Return the (X, Y) coordinate for the center point of the cell that contains the specified text.  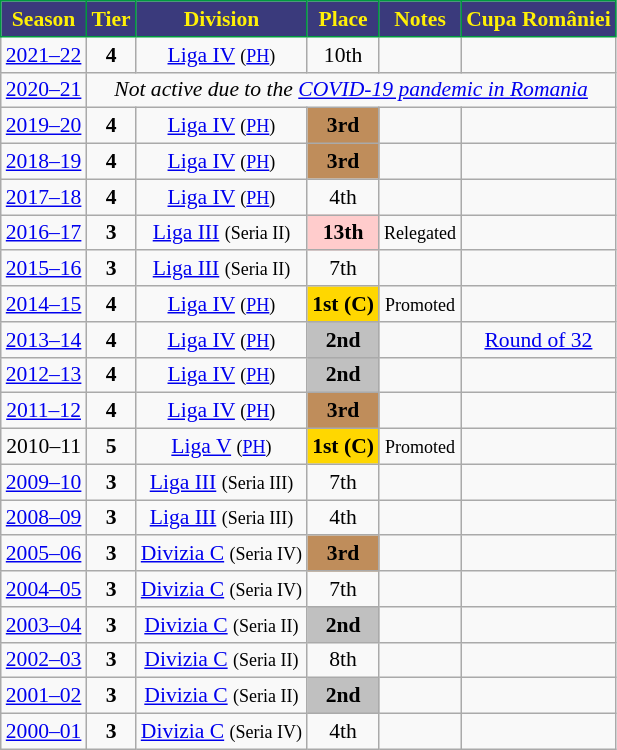
Round of 32 (538, 340)
8th (343, 660)
2004–05 (44, 589)
2020–21 (44, 90)
Not active due to the COVID-19 pandemic in Romania (350, 90)
2013–14 (44, 340)
Season (44, 19)
2010–11 (44, 447)
10th (343, 55)
2019–20 (44, 126)
Cupa României (538, 19)
2016–17 (44, 233)
2005–06 (44, 554)
Place (343, 19)
2001–02 (44, 696)
Relegated (420, 233)
2011–12 (44, 411)
2018–19 (44, 162)
2015–16 (44, 269)
2014–15 (44, 304)
2021–22 (44, 55)
13th (343, 233)
Division (222, 19)
2002–03 (44, 660)
2017–18 (44, 197)
5 (110, 447)
2008–09 (44, 518)
Tier (110, 19)
2009–10 (44, 482)
Liga V (PH) (222, 447)
2000–01 (44, 732)
2003–04 (44, 625)
2012–13 (44, 375)
Notes (420, 19)
